Pinpoint the cell where the given text exists, returning its [X, Y] midpoint coordinate. 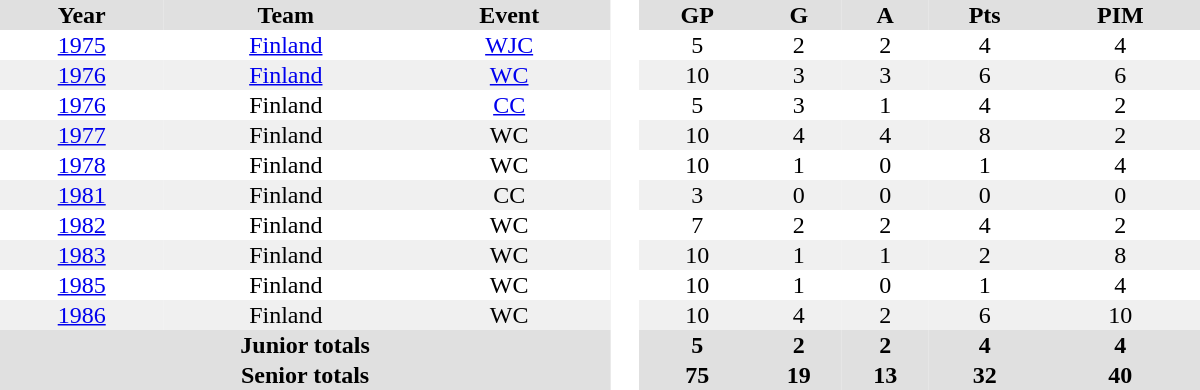
1978 [82, 165]
1975 [82, 45]
A [886, 15]
19 [798, 375]
1983 [82, 255]
1985 [82, 285]
1986 [82, 315]
40 [1120, 375]
Team [286, 15]
32 [985, 375]
GP [697, 15]
Pts [985, 15]
75 [697, 375]
13 [886, 375]
G [798, 15]
Event [509, 15]
Year [82, 15]
WJC [509, 45]
Junior totals [305, 345]
1982 [82, 225]
1977 [82, 135]
7 [697, 225]
Senior totals [305, 375]
PIM [1120, 15]
1981 [82, 195]
